Capture the cell that displays the provided text and extract its [x, y] central coordinate. 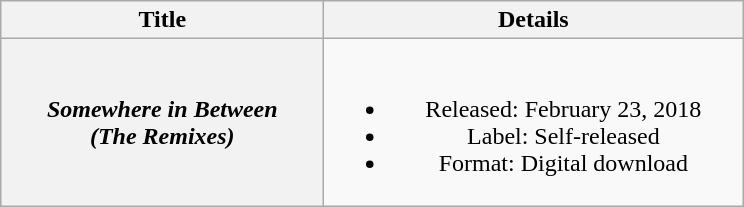
Released: February 23, 2018Label: Self-releasedFormat: Digital download [534, 122]
Details [534, 20]
Title [162, 20]
Somewhere in Between(The Remixes) [162, 122]
